Locate the cell with the specified text and output its (X, Y) center coordinate. 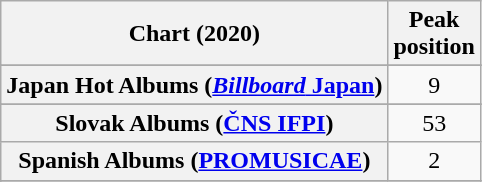
Spanish Albums (PROMUSICAE) (194, 161)
2 (434, 161)
Slovak Albums (ČNS IFPI) (194, 123)
Peakposition (434, 34)
9 (434, 85)
Japan Hot Albums (Billboard Japan) (194, 85)
53 (434, 123)
Chart (2020) (194, 34)
